Provide the (x, y) coordinate of the cell's center where the given text is located.  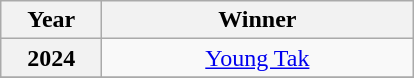
Winner (258, 20)
Young Tak (258, 58)
2024 (52, 58)
Year (52, 20)
